Identify which cell holds the provided text, then report its (X, Y) central coordinate. 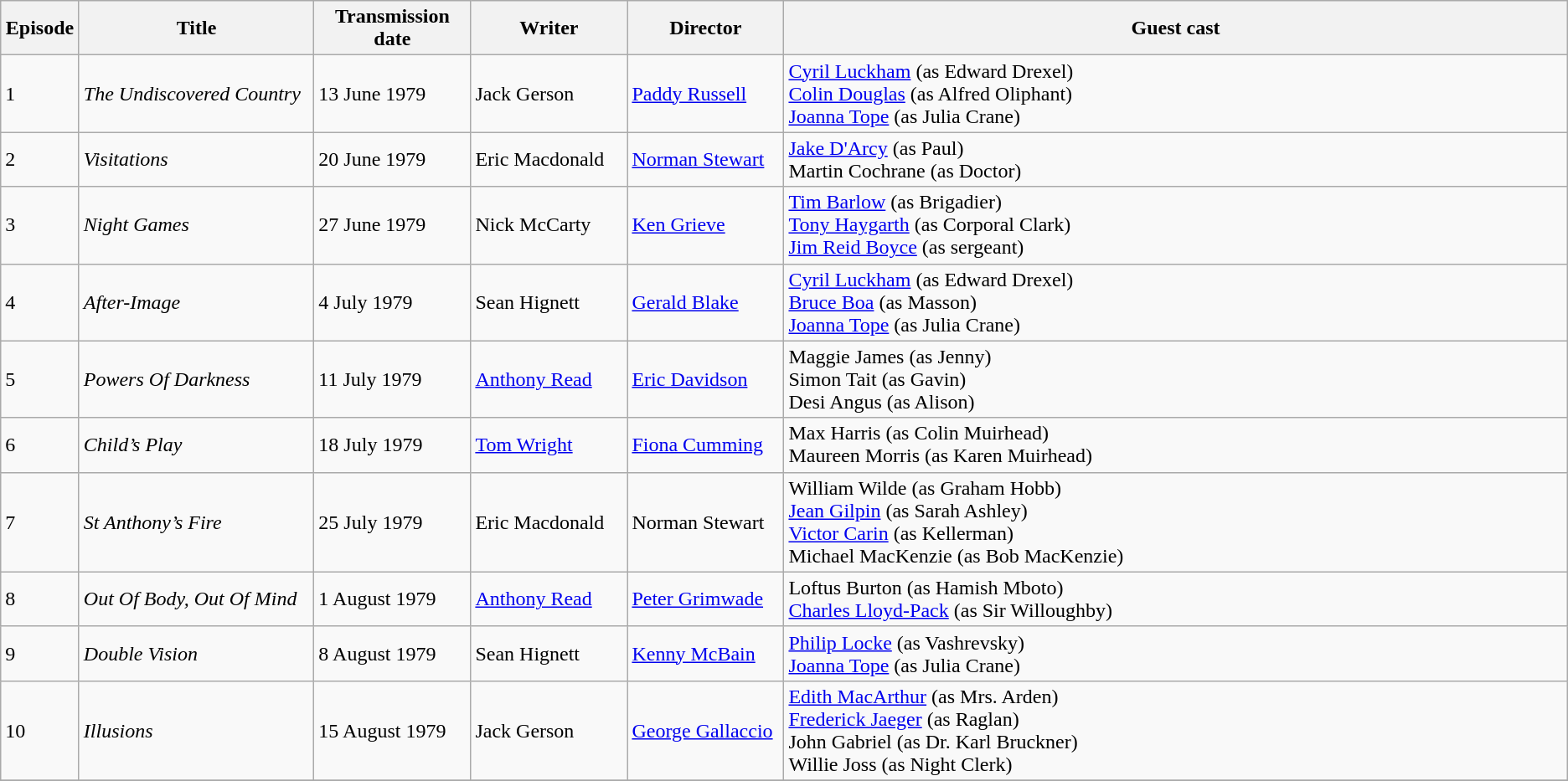
7 (40, 522)
Guest cast (1176, 28)
Jake D'Arcy (as Paul) Martin Cochrane (as Doctor) (1176, 159)
4 July 1979 (392, 302)
Child’s Play (196, 445)
Kenny McBain (705, 653)
Maggie James (as Jenny) Simon Tait (as Gavin) Desi Angus (as Alison) (1176, 379)
25 July 1979 (392, 522)
9 (40, 653)
20 June 1979 (392, 159)
10 (40, 730)
Visitations (196, 159)
St Anthony’s Fire (196, 522)
Paddy Russell (705, 94)
Philip Locke (as Vashrevsky) Joanna Tope (as Julia Crane) (1176, 653)
Cyril Luckham (as Edward Drexel) Colin Douglas (as Alfred Oliphant) Joanna Tope (as Julia Crane) (1176, 94)
Nick McCarty (549, 225)
Tom Wright (549, 445)
Fiona Cumming (705, 445)
Gerald Blake (705, 302)
After-Image (196, 302)
18 July 1979 (392, 445)
Loftus Burton (as Hamish Mboto) Charles Lloyd-Pack (as Sir Willoughby) (1176, 599)
3 (40, 225)
Title (196, 28)
11 July 1979 (392, 379)
6 (40, 445)
Cyril Luckham (as Edward Drexel) Bruce Boa (as Masson) Joanna Tope (as Julia Crane) (1176, 302)
Eric Davidson (705, 379)
13 June 1979 (392, 94)
Powers Of Darkness (196, 379)
Edith MacArthur (as Mrs. Arden) Frederick Jaeger (as Raglan) John Gabriel (as Dr. Karl Bruckner) Willie Joss (as Night Clerk) (1176, 730)
Out Of Body, Out Of Mind (196, 599)
Night Games (196, 225)
2 (40, 159)
4 (40, 302)
George Gallaccio (705, 730)
Director (705, 28)
Peter Grimwade (705, 599)
Tim Barlow (as Brigadier) Tony Haygarth (as Corporal Clark)Jim Reid Boyce (as sergeant) (1176, 225)
5 (40, 379)
Ken Grieve (705, 225)
Max Harris (as Colin Muirhead) Maureen Morris (as Karen Muirhead) (1176, 445)
1 August 1979 (392, 599)
Transmission date (392, 28)
8 (40, 599)
Episode (40, 28)
27 June 1979 (392, 225)
William Wilde (as Graham Hobb) Jean Gilpin (as Sarah Ashley) Victor Carin (as Kellerman) Michael MacKenzie (as Bob MacKenzie) (1176, 522)
15 August 1979 (392, 730)
1 (40, 94)
Double Vision (196, 653)
8 August 1979 (392, 653)
Writer (549, 28)
The Undiscovered Country (196, 94)
Illusions (196, 730)
